Pinpoint the cell where the given text exists, returning its [X, Y] midpoint coordinate. 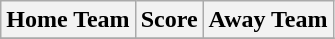
Home Team [68, 20]
Away Team [268, 20]
Score [169, 20]
